Extract the (x, y) coordinate from the center of the cell holding the provided text.  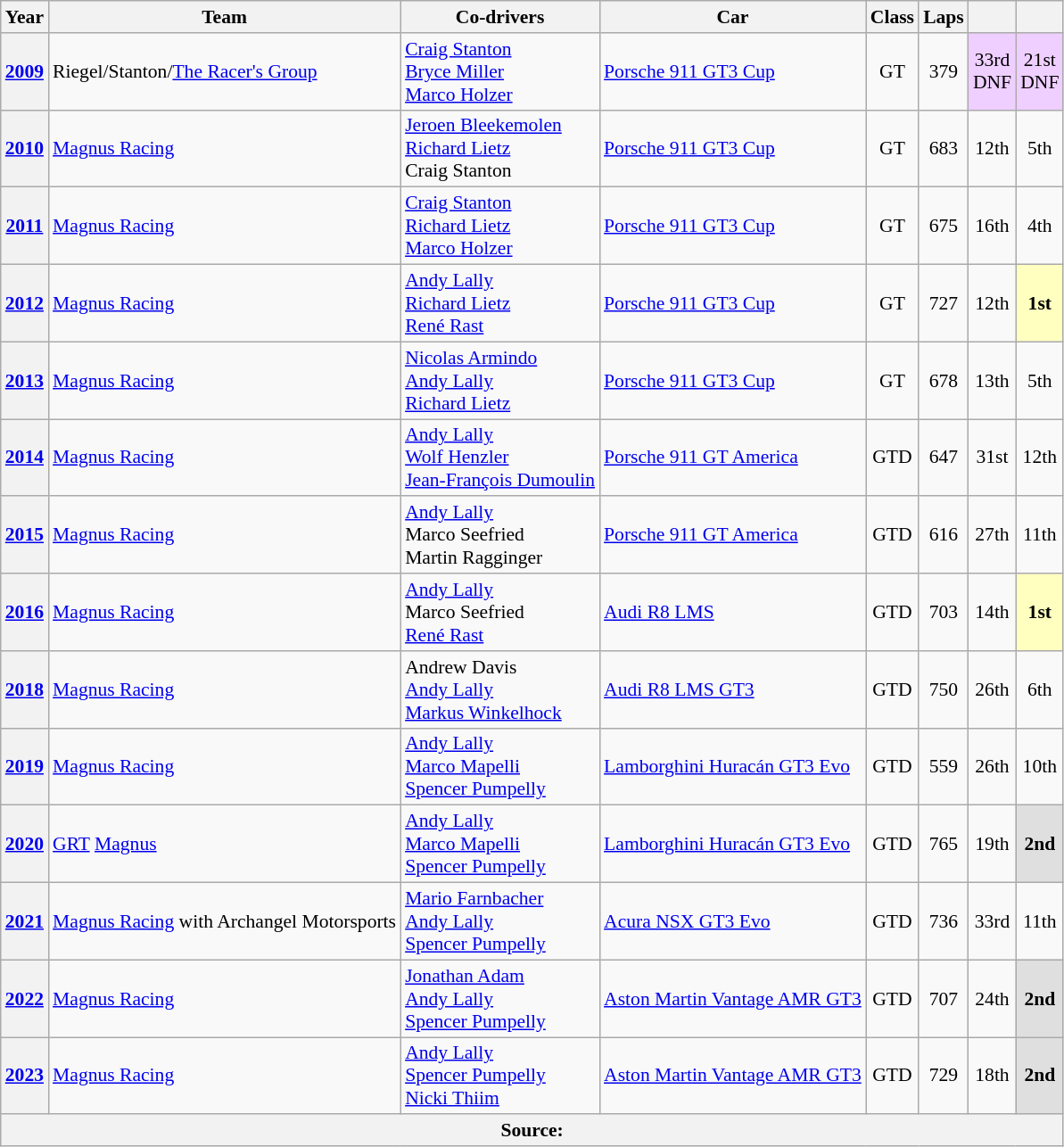
2009 (25, 71)
Magnus Racing with Archangel Motorsports (225, 922)
Andy Lally Marco Seefried René Rast (499, 612)
6th (1040, 690)
2022 (25, 999)
707 (944, 999)
559 (944, 767)
2018 (25, 690)
675 (944, 227)
14th (992, 612)
2010 (25, 148)
Mario Farnbacher Andy Lally Spencer Pumpelly (499, 922)
Andy Lally Marco Seefried Martin Ragginger (499, 535)
Craig Stanton Bryce Miller Marco Holzer (499, 71)
Audi R8 LMS GT3 (733, 690)
Riegel/Stanton/The Racer's Group (225, 71)
Nicolas Armindo Andy Lally Richard Lietz (499, 380)
Craig Stanton Richard Lietz Marco Holzer (499, 227)
33rdDNF (992, 71)
2013 (25, 380)
Jeroen Bleekemolen Richard Lietz Craig Stanton (499, 148)
2014 (25, 458)
729 (944, 1076)
678 (944, 380)
647 (944, 458)
Co-drivers (499, 17)
Laps (944, 17)
2011 (25, 227)
703 (944, 612)
616 (944, 535)
750 (944, 690)
Jonathan Adam Andy Lally Spencer Pumpelly (499, 999)
33rd (992, 922)
2020 (25, 844)
Car (733, 17)
2023 (25, 1076)
13th (992, 380)
765 (944, 844)
Andy Lally Spencer Pumpelly Nicki Thiim (499, 1076)
Audi R8 LMS (733, 612)
Acura NSX GT3 Evo (733, 922)
16th (992, 227)
736 (944, 922)
Source: (532, 1131)
18th (992, 1076)
31st (992, 458)
19th (992, 844)
2016 (25, 612)
Andy Lally Wolf Henzler Jean-François Dumoulin (499, 458)
24th (992, 999)
2012 (25, 303)
Year (25, 17)
Andrew Davis Andy Lally Markus Winkelhock (499, 690)
27th (992, 535)
2015 (25, 535)
Andy Lally Richard Lietz René Rast (499, 303)
Class (892, 17)
10th (1040, 767)
727 (944, 303)
GRT Magnus (225, 844)
379 (944, 71)
2019 (25, 767)
Team (225, 17)
4th (1040, 227)
2021 (25, 922)
683 (944, 148)
21stDNF (1040, 71)
